Provide the (x, y) coordinate of the cell's center where the given text is located.  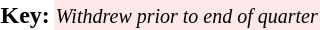
Withdrew prior to end of quarter (186, 15)
